Locate the cell with the specified text and output its (X, Y) center coordinate. 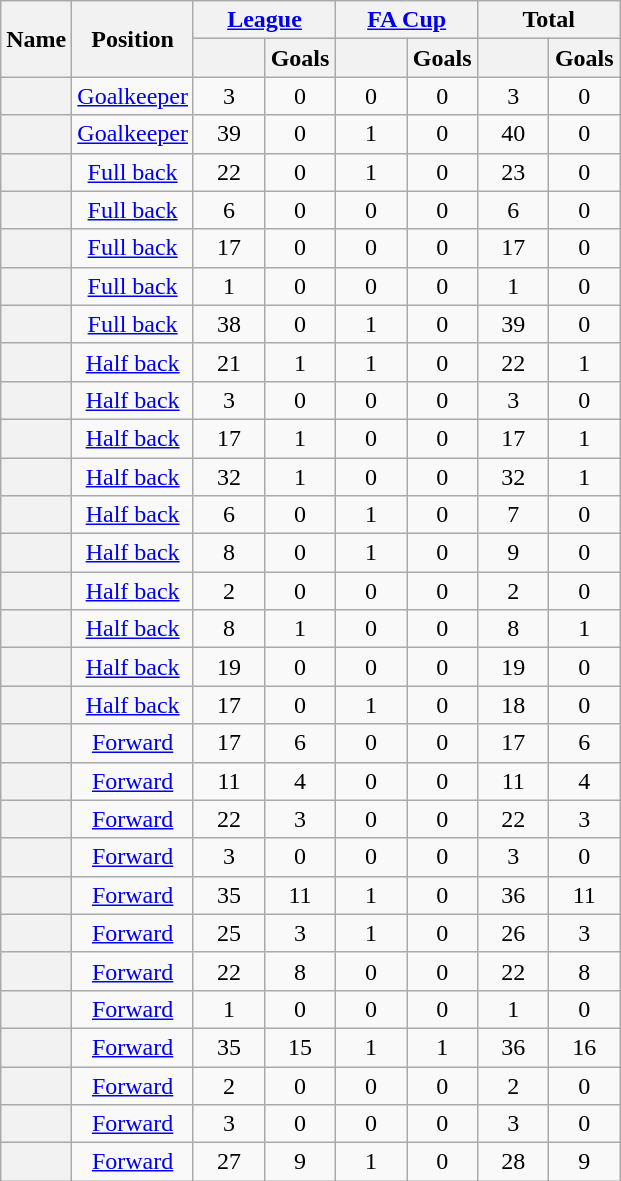
FA Cup (407, 20)
18 (514, 705)
23 (514, 172)
40 (514, 134)
16 (584, 1047)
38 (228, 324)
27 (228, 1162)
Name (36, 39)
Total (549, 20)
7 (514, 515)
League (264, 20)
15 (300, 1047)
26 (514, 933)
Position (133, 39)
28 (514, 1162)
21 (228, 362)
25 (228, 933)
